Find where the given text appears and provide that cell's center as (x, y) coordinate. 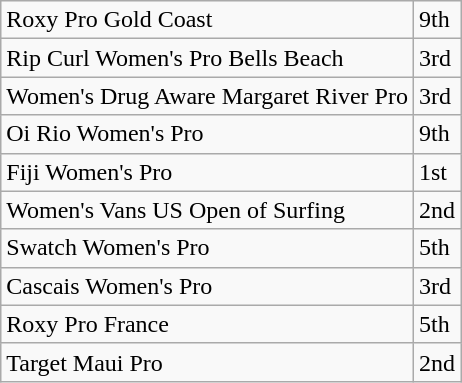
Women's Vans US Open of Surfing (208, 210)
Rip Curl Women's Pro Bells Beach (208, 58)
Swatch Women's Pro (208, 248)
Target Maui Pro (208, 362)
Cascais Women's Pro (208, 286)
Roxy Pro Gold Coast (208, 20)
1st (436, 172)
Women's Drug Aware Margaret River Pro (208, 96)
Oi Rio Women's Pro (208, 134)
Roxy Pro France (208, 324)
Fiji Women's Pro (208, 172)
